Provide the [X, Y] coordinate of the cell's center where the given text is located.  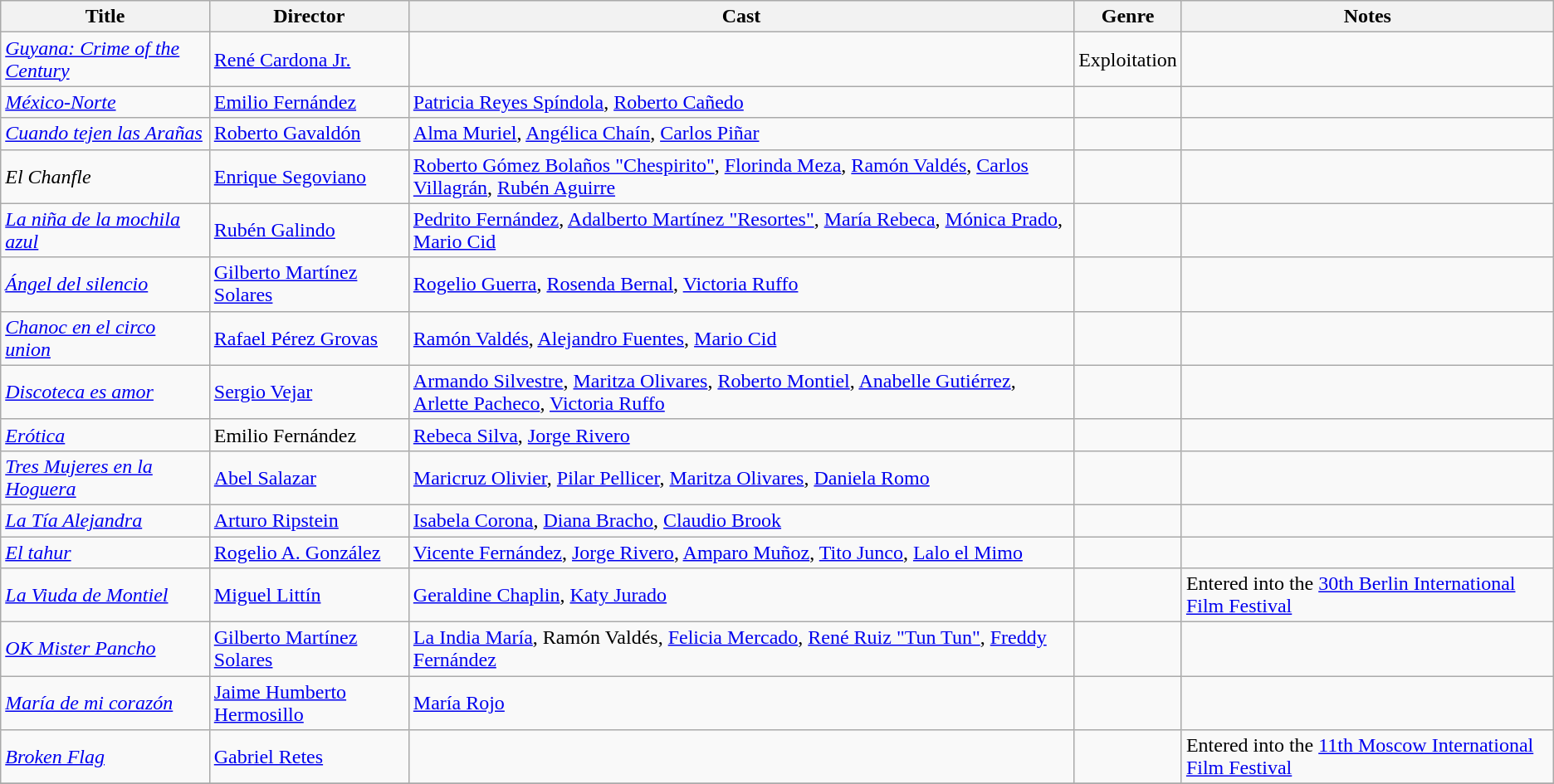
La Viuda de Montiel [105, 596]
Erótica [105, 435]
Cuando tejen las Arañas [105, 134]
Rafael Pérez Grovas [309, 338]
La niña de la mochila azul [105, 231]
Alma Muriel, Angélica Chaín, Carlos Piñar [740, 134]
Notes [1367, 17]
Director [309, 17]
Miguel Littín [309, 596]
René Cardona Jr. [309, 60]
Sergio Vejar [309, 392]
Gabriel Retes [309, 757]
México-Norte [105, 102]
María Rojo [740, 704]
Exploitation [1128, 60]
La Tía Alejandra [105, 520]
Jaime Humberto Hermosillo [309, 704]
Ramón Valdés, Alejandro Fuentes, Mario Cid [740, 338]
Broken Flag [105, 757]
OK Mister Pancho [105, 649]
Entered into the 30th Berlin International Film Festival [1367, 596]
Arturo Ripstein [309, 520]
Rogelio Guerra, Rosenda Bernal, Victoria Ruffo [740, 284]
Enrique Segoviano [309, 176]
El Chanfle [105, 176]
Armando Silvestre, Maritza Olivares, Roberto Montiel, Anabelle Gutiérrez, Arlette Pacheco, Victoria Ruffo [740, 392]
El tahur [105, 552]
Genre [1128, 17]
Roberto Gómez Bolaños "Chespirito", Florinda Meza, Ramón Valdés, Carlos Villagrán, Rubén Aguirre [740, 176]
Patricia Reyes Spíndola, Roberto Cañedo [740, 102]
Rogelio A. González [309, 552]
Pedrito Fernández, Adalberto Martínez "Resortes", María Rebeca, Mónica Prado, Mario Cid [740, 231]
Cast [740, 17]
Guyana: Crime of the Century [105, 60]
Maricruz Olivier, Pilar Pellicer, Maritza Olivares, Daniela Romo [740, 478]
Geraldine Chaplin, Katy Jurado [740, 596]
Rebeca Silva, Jorge Rivero [740, 435]
María de mi corazón [105, 704]
La India María, Ramón Valdés, Felicia Mercado, René Ruiz "Tun Tun", Freddy Fernández [740, 649]
Chanoc en el circo union [105, 338]
Isabela Corona, Diana Bracho, Claudio Brook [740, 520]
Vicente Fernández, Jorge Rivero, Amparo Muñoz, Tito Junco, Lalo el Mimo [740, 552]
Roberto Gavaldón [309, 134]
Abel Salazar [309, 478]
Rubén Galindo [309, 231]
Discoteca es amor [105, 392]
Title [105, 17]
Entered into the 11th Moscow International Film Festival [1367, 757]
Tres Mujeres en la Hoguera [105, 478]
Ángel del silencio [105, 284]
